Search for the cell housing the specified text and yield its [X, Y] center coordinate. 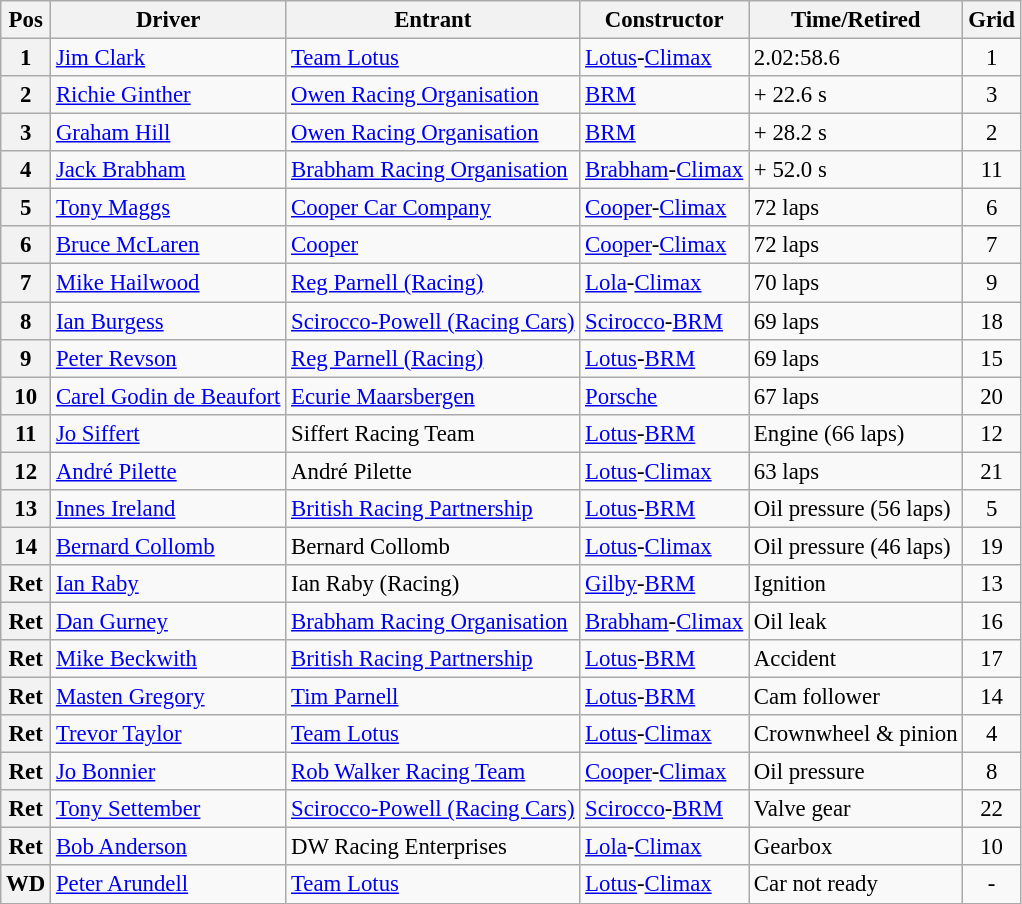
Accident [856, 659]
+ 22.6 s [856, 95]
2.02:58.6 [856, 58]
WD [26, 885]
Ecurie Maarsbergen [433, 396]
15 [992, 358]
21 [992, 471]
Trevor Taylor [168, 734]
Ian Raby (Racing) [433, 584]
Richie Ginther [168, 95]
Ignition [856, 584]
Grid [992, 20]
Carel Godin de Beaufort [168, 396]
Jo Bonnier [168, 772]
Dan Gurney [168, 621]
Oil pressure [856, 772]
Bruce McLaren [168, 245]
Gilby-BRM [664, 584]
Cooper [433, 245]
Constructor [664, 20]
Porsche [664, 396]
18 [992, 321]
Mike Hailwood [168, 283]
Crownwheel & pinion [856, 734]
Jo Siffert [168, 433]
Oil pressure (56 laps) [856, 509]
DW Racing Enterprises [433, 847]
Jim Clark [168, 58]
+ 52.0 s [856, 170]
19 [992, 546]
Valve gear [856, 809]
Peter Revson [168, 358]
67 laps [856, 396]
Cam follower [856, 697]
Entrant [433, 20]
+ 28.2 s [856, 133]
Innes Ireland [168, 509]
Time/Retired [856, 20]
Gearbox [856, 847]
Pos [26, 20]
Graham Hill [168, 133]
Oil leak [856, 621]
70 laps [856, 283]
Cooper Car Company [433, 208]
22 [992, 809]
Tim Parnell [433, 697]
Masten Gregory [168, 697]
Mike Beckwith [168, 659]
20 [992, 396]
Engine (66 laps) [856, 433]
Rob Walker Racing Team [433, 772]
Tony Settember [168, 809]
Oil pressure (46 laps) [856, 546]
Jack Brabham [168, 170]
Driver [168, 20]
63 laps [856, 471]
Ian Burgess [168, 321]
Tony Maggs [168, 208]
Siffert Racing Team [433, 433]
- [992, 885]
17 [992, 659]
Car not ready [856, 885]
Ian Raby [168, 584]
Peter Arundell [168, 885]
16 [992, 621]
Bob Anderson [168, 847]
